From the cell containing the given text, extract its center point as [X, Y] coordinate. 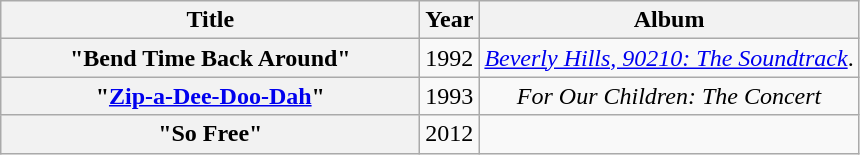
"Zip-a-Dee-Doo-Dah" [210, 96]
Beverly Hills, 90210: The Soundtrack. [669, 58]
1992 [450, 58]
Album [669, 20]
2012 [450, 134]
For Our Children: The Concert [669, 96]
"Bend Time Back Around" [210, 58]
1993 [450, 96]
"So Free" [210, 134]
Year [450, 20]
Title [210, 20]
